Locate the cell with the specified text and output its [X, Y] center coordinate. 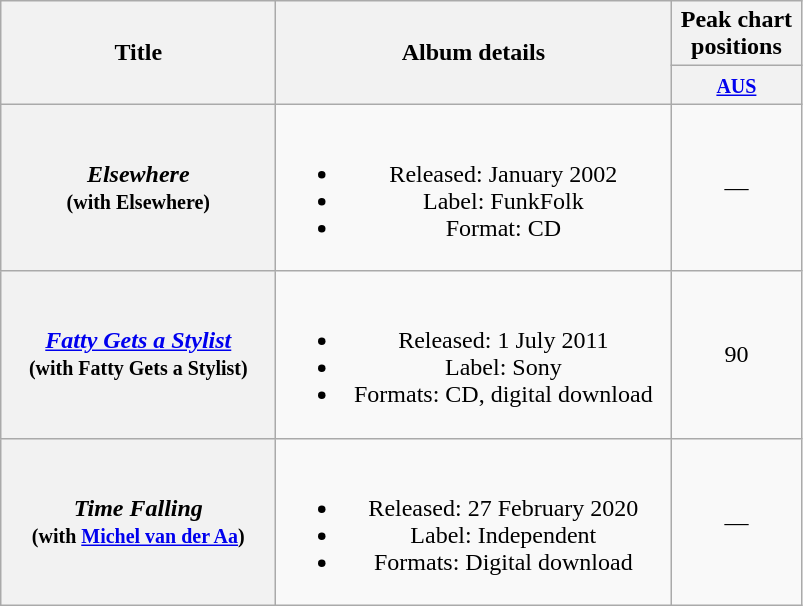
Released: 27 February 2020Label: IndependentFormats: Digital download [474, 522]
Album details [474, 52]
Time Falling(with Michel van der Aa) [138, 522]
Released: 1 July 2011Label: SonyFormats: CD, digital download [474, 354]
Fatty Gets a Stylist(with Fatty Gets a Stylist) [138, 354]
Title [138, 52]
90 [736, 354]
Elsewhere(with Elsewhere) [138, 188]
Peak chartpositions [736, 34]
Released: January 2002Label: FunkFolkFormat: CD [474, 188]
AUS [736, 85]
